Find where the given text appears and provide that cell's center as [x, y] coordinate. 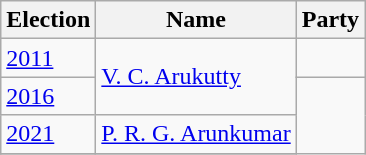
2011 [48, 58]
2021 [48, 134]
2016 [48, 96]
P. R. G. Arunkumar [196, 134]
Party [330, 20]
Name [196, 20]
V. C. Arukutty [196, 77]
Election [48, 20]
